For the text-containing cell, return its midpoint in [X, Y] coordinate format. 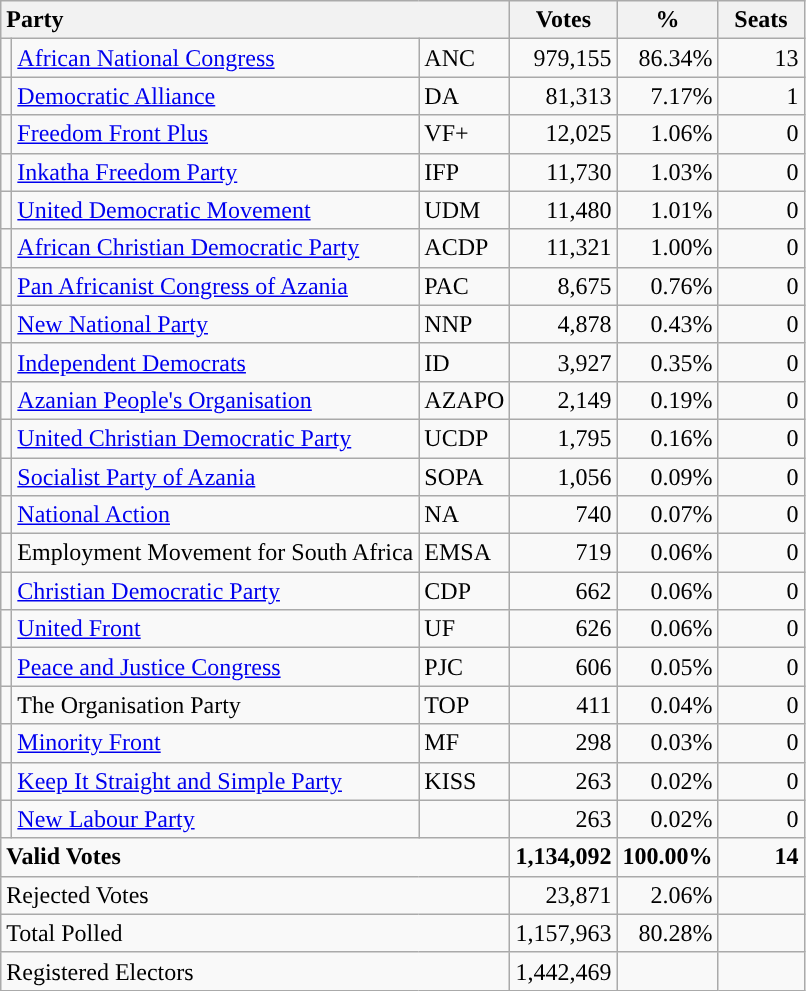
ACDP [464, 248]
UDM [464, 210]
86.34% [668, 58]
AZAPO [464, 400]
UF [464, 629]
11,730 [564, 172]
0.09% [668, 477]
IFP [464, 172]
1.00% [668, 248]
African Christian Democratic Party [216, 248]
11,480 [564, 210]
New Labour Party [216, 819]
719 [564, 553]
Minority Front [216, 743]
Rejected Votes [256, 895]
1.06% [668, 134]
TOP [464, 705]
Azanian People's Organisation [216, 400]
7.17% [668, 96]
DA [464, 96]
2.06% [668, 895]
100.00% [668, 857]
0.07% [668, 515]
United Front [216, 629]
14 [761, 857]
Votes [564, 20]
81,313 [564, 96]
Inkatha Freedom Party [216, 172]
Pan Africanist Congress of Azania [216, 286]
606 [564, 667]
Seats [761, 20]
0.05% [668, 667]
NNP [464, 324]
0.76% [668, 286]
Employment Movement for South Africa [216, 553]
740 [564, 515]
0.16% [668, 438]
298 [564, 743]
0.43% [668, 324]
1,795 [564, 438]
Christian Democratic Party [216, 591]
1,442,469 [564, 971]
ID [464, 362]
MF [464, 743]
Registered Electors [256, 971]
UCDP [464, 438]
New National Party [216, 324]
Peace and Justice Congress [216, 667]
Party [256, 20]
PJC [464, 667]
United Democratic Movement [216, 210]
Socialist Party of Azania [216, 477]
NA [464, 515]
CDP [464, 591]
1,134,092 [564, 857]
12,025 [564, 134]
626 [564, 629]
African National Congress [216, 58]
VF+ [464, 134]
13 [761, 58]
Independent Democrats [216, 362]
Valid Votes [256, 857]
1.01% [668, 210]
National Action [216, 515]
8,675 [564, 286]
0.35% [668, 362]
Total Polled [256, 933]
3,927 [564, 362]
EMSA [464, 553]
11,321 [564, 248]
4,878 [564, 324]
411 [564, 705]
SOPA [464, 477]
1.03% [668, 172]
United Christian Democratic Party [216, 438]
979,155 [564, 58]
1,157,963 [564, 933]
PAC [464, 286]
KISS [464, 781]
% [668, 20]
2,149 [564, 400]
ANC [464, 58]
Freedom Front Plus [216, 134]
Democratic Alliance [216, 96]
80.28% [668, 933]
1 [761, 96]
0.04% [668, 705]
1,056 [564, 477]
0.03% [668, 743]
Keep It Straight and Simple Party [216, 781]
The Organisation Party [216, 705]
662 [564, 591]
0.19% [668, 400]
23,871 [564, 895]
